Find where the given text appears and provide that cell's center as [x, y] coordinate. 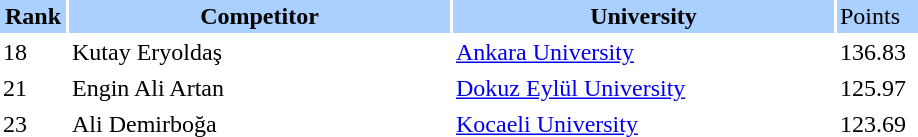
Rank [33, 16]
Points [878, 16]
Competitor [260, 16]
21 [33, 88]
Ankara University [644, 52]
Engin Ali Artan [260, 88]
125.97 [878, 88]
Dokuz Eylül University [644, 88]
18 [33, 52]
Kutay Eryoldaş [260, 52]
136.83 [878, 52]
University [644, 16]
